Locate the cell with the specified text and output its [x, y] center coordinate. 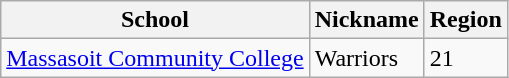
21 [466, 58]
Massasoit Community College [155, 58]
School [155, 20]
Nickname [366, 20]
Region [466, 20]
Warriors [366, 58]
